Detect which cell encompasses the target text, then output its [x, y] center coordinate. 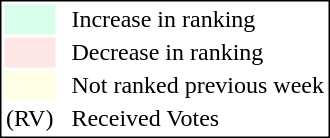
Not ranked previous week [198, 85]
Increase in ranking [198, 19]
(RV) [29, 119]
Decrease in ranking [198, 53]
Received Votes [198, 119]
